From the cell containing the given text, extract its center point as [x, y] coordinate. 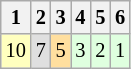
4 [80, 17]
7 [41, 51]
6 [120, 17]
10 [16, 51]
